From the cell containing the given text, extract its center point as (X, Y) coordinate. 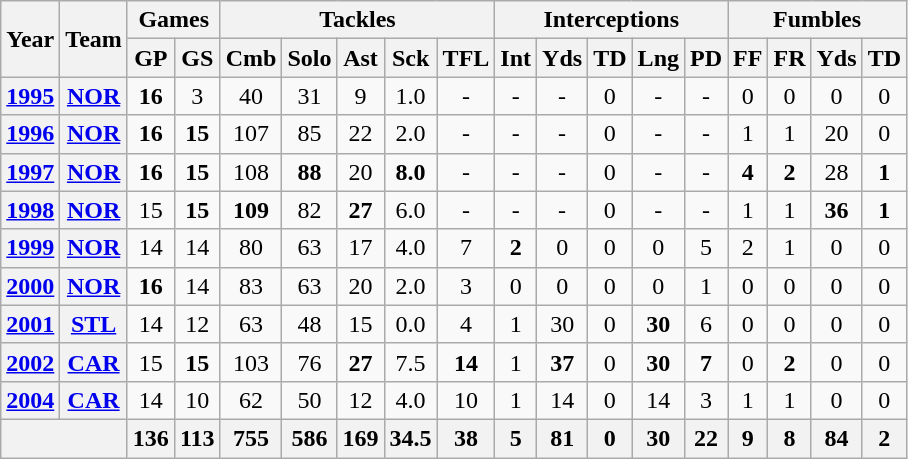
6 (706, 324)
2004 (30, 400)
2000 (30, 286)
8 (790, 438)
17 (360, 248)
82 (310, 210)
169 (360, 438)
Cmb (251, 58)
48 (310, 324)
Fumbles (818, 20)
113 (197, 438)
755 (251, 438)
84 (836, 438)
85 (310, 134)
34.5 (410, 438)
TFL (466, 58)
136 (150, 438)
STL (94, 324)
36 (836, 210)
8.0 (410, 172)
107 (251, 134)
7.5 (410, 362)
2001 (30, 324)
Interceptions (612, 20)
88 (310, 172)
50 (310, 400)
586 (310, 438)
1997 (30, 172)
1995 (30, 96)
108 (251, 172)
1999 (30, 248)
Lng (658, 58)
31 (310, 96)
0.0 (410, 324)
1996 (30, 134)
109 (251, 210)
GP (150, 58)
Ast (360, 58)
Sck (410, 58)
FR (790, 58)
Team (94, 39)
28 (836, 172)
81 (562, 438)
1998 (30, 210)
103 (251, 362)
Games (174, 20)
80 (251, 248)
GS (197, 58)
38 (466, 438)
76 (310, 362)
83 (251, 286)
Tackles (358, 20)
PD (706, 58)
40 (251, 96)
37 (562, 362)
Int (516, 58)
FF (748, 58)
Year (30, 39)
6.0 (410, 210)
Solo (310, 58)
2002 (30, 362)
62 (251, 400)
1.0 (410, 96)
